Search for the cell housing the specified text and yield its (X, Y) center coordinate. 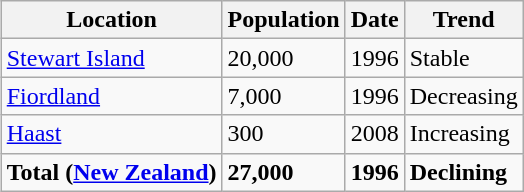
300 (284, 134)
Haast (112, 134)
Location (112, 20)
Decreasing (464, 96)
Fiordland (112, 96)
27,000 (284, 172)
Population (284, 20)
Total (New Zealand) (112, 172)
Trend (464, 20)
Stable (464, 58)
2008 (374, 134)
Declining (464, 172)
Date (374, 20)
Increasing (464, 134)
20,000 (284, 58)
Stewart Island (112, 58)
7,000 (284, 96)
